Search for the cell housing the specified text and yield its [X, Y] center coordinate. 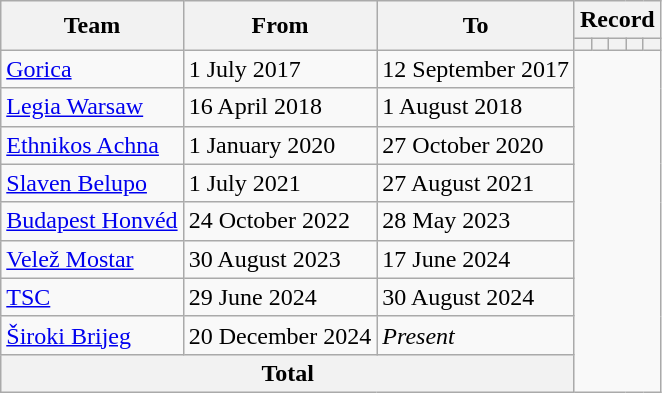
1 July 2017 [280, 69]
27 August 2021 [476, 183]
Record [617, 20]
Legia Warsaw [92, 107]
1 August 2018 [476, 107]
From [280, 26]
Velež Mostar [92, 259]
Slaven Belupo [92, 183]
Total [288, 373]
30 August 2024 [476, 297]
To [476, 26]
Team [92, 26]
17 June 2024 [476, 259]
1 July 2021 [280, 183]
TSC [92, 297]
12 September 2017 [476, 69]
Budapest Honvéd [92, 221]
20 December 2024 [280, 335]
24 October 2022 [280, 221]
16 April 2018 [280, 107]
30 August 2023 [280, 259]
1 January 2020 [280, 145]
Široki Brijeg [92, 335]
Gorica [92, 69]
Present [476, 335]
29 June 2024 [280, 297]
28 May 2023 [476, 221]
27 October 2020 [476, 145]
Ethnikos Achna [92, 145]
